Capture the cell that displays the provided text and extract its [X, Y] central coordinate. 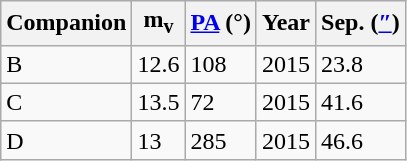
41.6 [361, 102]
B [66, 64]
46.6 [361, 140]
13 [158, 140]
Companion [66, 23]
PA (°) [221, 23]
Year [286, 23]
C [66, 102]
Sep. (″) [361, 23]
72 [221, 102]
D [66, 140]
108 [221, 64]
mv [158, 23]
12.6 [158, 64]
23.8 [361, 64]
13.5 [158, 102]
285 [221, 140]
